From the cell containing the given text, extract its center point as (X, Y) coordinate. 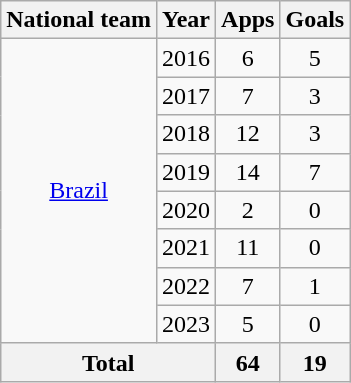
64 (248, 362)
1 (315, 286)
Brazil (79, 191)
2016 (186, 58)
2023 (186, 324)
Total (108, 362)
2022 (186, 286)
19 (315, 362)
2 (248, 210)
2021 (186, 248)
National team (79, 20)
Year (186, 20)
Goals (315, 20)
6 (248, 58)
2019 (186, 172)
11 (248, 248)
12 (248, 134)
14 (248, 172)
2020 (186, 210)
Apps (248, 20)
2017 (186, 96)
2018 (186, 134)
